Output the [x, y] coordinate of the center of the cell containing the given text.  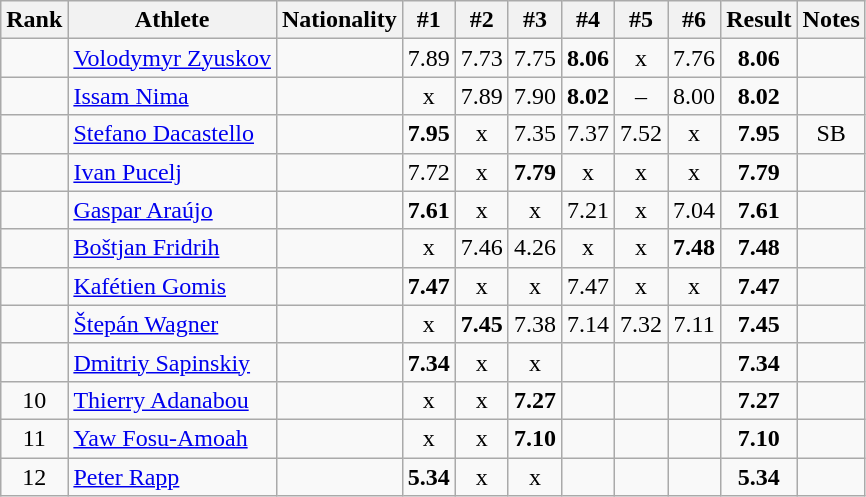
7.38 [534, 324]
8.00 [694, 96]
7.32 [640, 324]
4.26 [534, 248]
Volodymyr Zyuskov [172, 58]
Gaspar Araújo [172, 210]
Kafétien Gomis [172, 286]
7.11 [694, 324]
7.90 [534, 96]
7.73 [482, 58]
Ivan Pucelj [172, 172]
7.21 [588, 210]
7.37 [588, 134]
#1 [428, 20]
Rank [34, 20]
7.46 [482, 248]
#2 [482, 20]
#4 [588, 20]
Stefano Dacastello [172, 134]
#6 [694, 20]
Notes [831, 20]
Nationality [339, 20]
Yaw Fosu-Amoah [172, 438]
#3 [534, 20]
10 [34, 400]
Athlete [172, 20]
Štepán Wagner [172, 324]
Dmitriy Sapinskiy [172, 362]
Thierry Adanabou [172, 400]
7.75 [534, 58]
11 [34, 438]
7.76 [694, 58]
12 [34, 477]
SB [831, 134]
Boštjan Fridrih [172, 248]
Result [759, 20]
Peter Rapp [172, 477]
7.04 [694, 210]
7.35 [534, 134]
7.14 [588, 324]
Issam Nima [172, 96]
– [640, 96]
#5 [640, 20]
7.72 [428, 172]
7.52 [640, 134]
